Extract the (x, y) coordinate from the center of the cell holding the provided text.  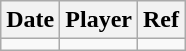
Player (99, 20)
Date (30, 20)
Ref (160, 20)
